Return the (x, y) coordinate for the center point of the cell that contains the specified text.  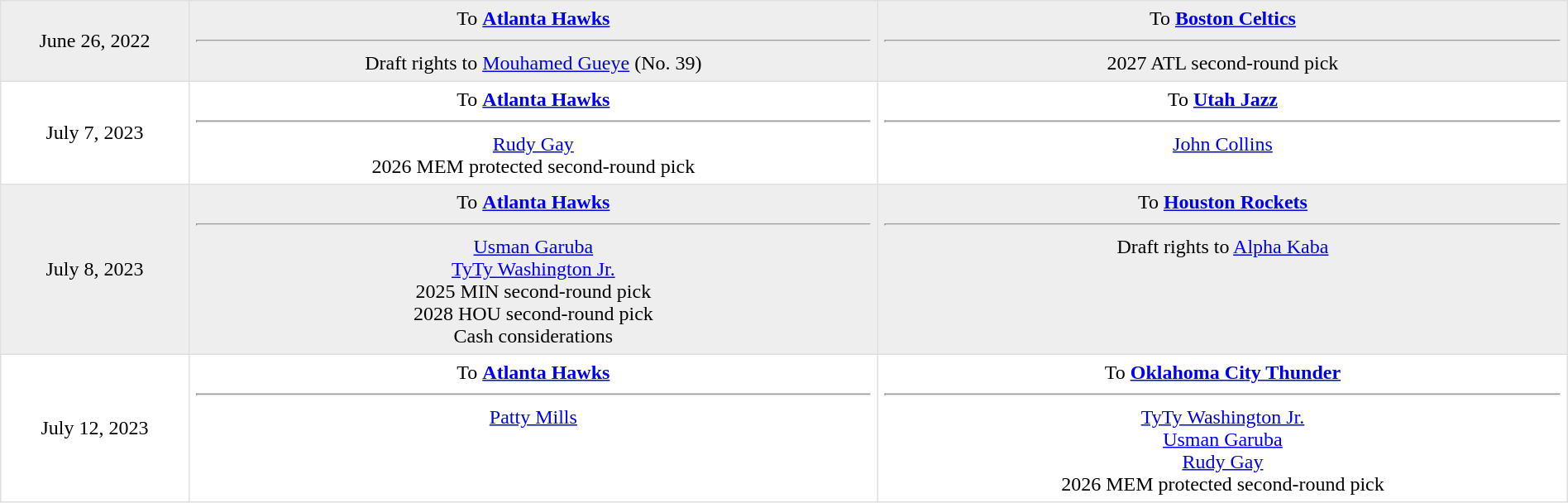
To Houston RocketsDraft rights to Alpha Kaba (1223, 270)
To Atlanta HawksPatty Mills (533, 428)
To Atlanta HawksRudy Gay2026 MEM protected second-round pick (533, 132)
To Utah JazzJohn Collins (1223, 132)
To Oklahoma City ThunderTyTy Washington Jr.Usman GarubaRudy Gay2026 MEM protected second-round pick (1223, 428)
To Atlanta HawksUsman GarubaTyTy Washington Jr.2025 MIN second-round pick2028 HOU second-round pickCash considerations (533, 270)
June 26, 2022 (94, 41)
July 12, 2023 (94, 428)
To Atlanta HawksDraft rights to Mouhamed Gueye (No. 39) (533, 41)
To Boston Celtics2027 ATL second-round pick (1223, 41)
July 8, 2023 (94, 270)
July 7, 2023 (94, 132)
